Return the [x, y] coordinate for the center point of the cell that contains the specified text.  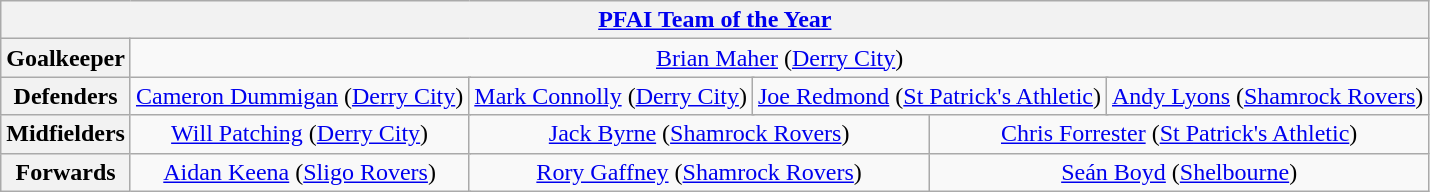
PFAI Team of the Year [715, 20]
Aidan Keena (Sligo Rovers) [299, 172]
Chris Forrester (St Patrick's Athletic) [1178, 134]
Seán Boyd (Shelbourne) [1178, 172]
Will Patching (Derry City) [299, 134]
Defenders [66, 96]
Goalkeeper [66, 58]
Brian Maher (Derry City) [779, 58]
Jack Byrne (Shamrock Rovers) [700, 134]
Mark Connolly (Derry City) [611, 96]
Midfielders [66, 134]
Rory Gaffney (Shamrock Rovers) [700, 172]
Joe Redmond (St Patrick's Athletic) [929, 96]
Andy Lyons (Shamrock Rovers) [1267, 96]
Forwards [66, 172]
Cameron Dummigan (Derry City) [299, 96]
